Scan for the cell matching the given text and deliver its [X, Y] coordinate at center. 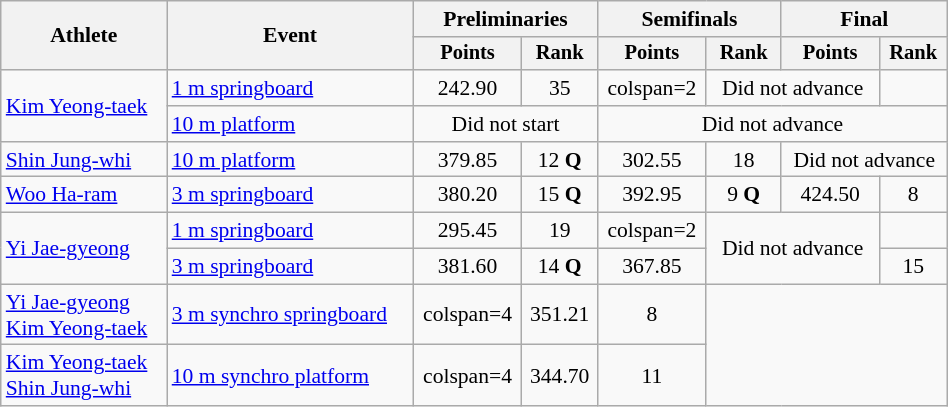
15 Q [560, 195]
11 [652, 376]
15 [913, 267]
295.45 [467, 231]
14 Q [560, 267]
Shin Jung-whi [84, 160]
3 m synchro springboard [290, 314]
12 Q [560, 160]
10 m synchro platform [290, 376]
9 Q [744, 195]
Kim Yeong-taek [84, 106]
380.20 [467, 195]
35 [560, 88]
381.60 [467, 267]
Did not start [505, 124]
302.55 [652, 160]
Final [864, 19]
Event [290, 36]
Preliminaries [505, 19]
351.21 [560, 314]
379.85 [467, 160]
392.95 [652, 195]
Semifinals [690, 19]
Kim Yeong-taek Shin Jung-whi [84, 376]
19 [560, 231]
344.70 [560, 376]
242.90 [467, 88]
367.85 [652, 267]
18 [744, 160]
Yi Jae-gyeong [84, 248]
424.50 [830, 195]
Athlete [84, 36]
Woo Ha-ram [84, 195]
Yi Jae-gyeong Kim Yeong-taek [84, 314]
